Locate the cell with the specified text and output its [X, Y] center coordinate. 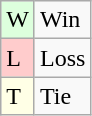
Loss [62, 58]
Tie [62, 96]
L [18, 58]
Win [62, 20]
W [18, 20]
T [18, 96]
